Return the (x, y) coordinate for the center point of the cell that contains the specified text.  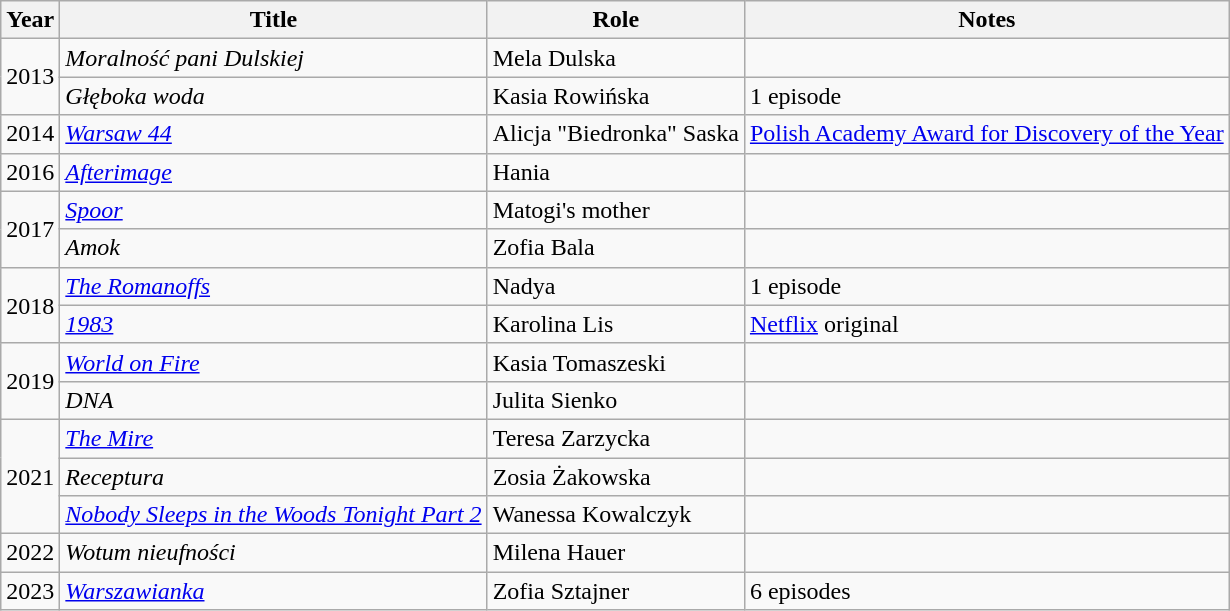
6 episodes (986, 591)
Mela Dulska (616, 58)
Hania (616, 172)
Kasia Tomaszeski (616, 362)
Julita Sienko (616, 400)
Karolina Lis (616, 324)
Spoor (274, 210)
2016 (30, 172)
Kasia Rowińska (616, 96)
1983 (274, 324)
Warszawianka (274, 591)
Title (274, 20)
2023 (30, 591)
Wotum nieufności (274, 553)
2014 (30, 134)
Afterimage (274, 172)
The Romanoffs (274, 286)
World on Fire (274, 362)
DNA (274, 400)
2021 (30, 476)
Netflix original (986, 324)
Amok (274, 248)
Matogi's mother (616, 210)
Warsaw 44 (274, 134)
Year (30, 20)
Polish Academy Award for Discovery of the Year (986, 134)
2022 (30, 553)
Zosia Żakowska (616, 477)
Moralność pani Dulskiej (274, 58)
Głęboka woda (274, 96)
Wanessa Kowalczyk (616, 515)
2013 (30, 77)
Receptura (274, 477)
2017 (30, 229)
2019 (30, 381)
The Mire (274, 438)
Teresa Zarzycka (616, 438)
Nobody Sleeps in the Woods Tonight Part 2 (274, 515)
Role (616, 20)
Zofia Sztajner (616, 591)
Nadya (616, 286)
2018 (30, 305)
Zofia Bala (616, 248)
Alicja "Biedronka" Saska (616, 134)
Notes (986, 20)
Milena Hauer (616, 553)
